Extract the (X, Y) coordinate from the center of the cell holding the provided text.  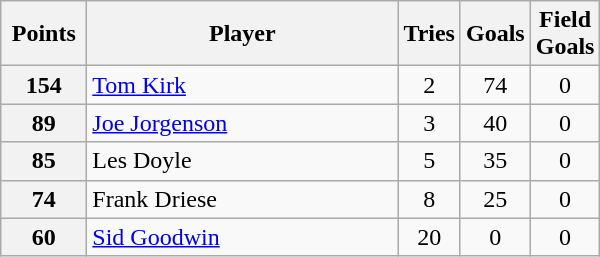
40 (495, 123)
Joe Jorgenson (242, 123)
154 (44, 85)
25 (495, 199)
89 (44, 123)
20 (430, 237)
Tom Kirk (242, 85)
Goals (495, 34)
60 (44, 237)
Points (44, 34)
35 (495, 161)
Field Goals (565, 34)
Frank Driese (242, 199)
Les Doyle (242, 161)
85 (44, 161)
8 (430, 199)
Tries (430, 34)
2 (430, 85)
Sid Goodwin (242, 237)
3 (430, 123)
Player (242, 34)
5 (430, 161)
